Scan for the cell matching the given text and deliver its (X, Y) coordinate at center. 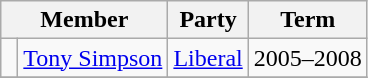
Tony Simpson (93, 58)
Term (308, 20)
Member (84, 20)
Liberal (208, 58)
2005–2008 (308, 58)
Party (208, 20)
